Capture the cell that displays the provided text and extract its [x, y] central coordinate. 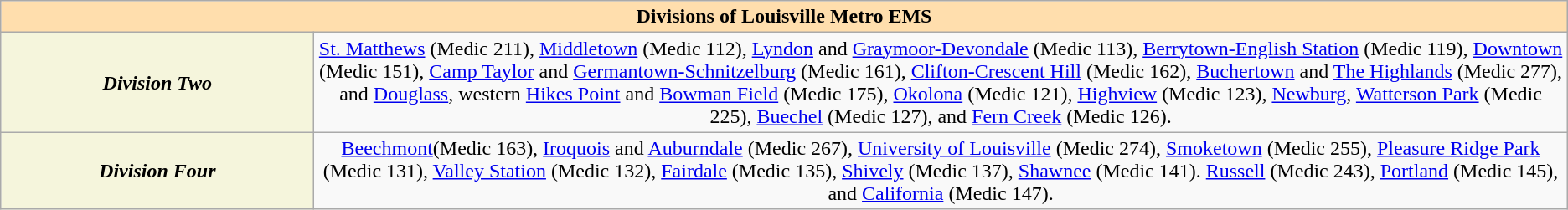
Division Two [157, 82]
Divisions of Louisville Metro EMS [784, 17]
Division Four [157, 171]
